Extract the (x, y) coordinate from the center of the cell holding the provided text.  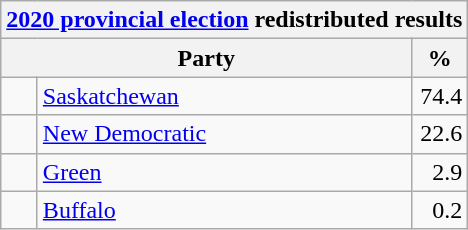
2.9 (440, 172)
Green (224, 172)
% (440, 58)
74.4 (440, 96)
Saskatchewan (224, 96)
Buffalo (224, 210)
New Democratic (224, 134)
2020 provincial election redistributed results (234, 20)
0.2 (440, 210)
22.6 (440, 134)
Party (206, 58)
